Determine the [x, y] coordinate at the center of the cell enclosing the given text.  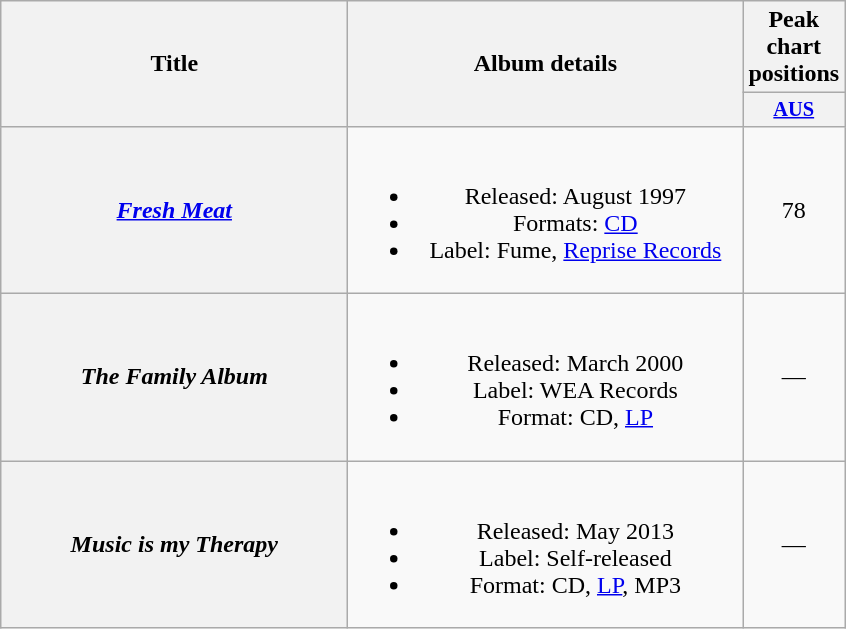
Peak chart positions [794, 47]
Fresh Meat [174, 210]
78 [794, 210]
The Family Album [174, 378]
Released: May 2013Label: Self-releasedFormat: CD, LP, MP3 [546, 544]
Released: August 1997Formats: CDLabel: Fume, Reprise Records [546, 210]
Released: March 2000Label: WEA RecordsFormat: CD, LP [546, 378]
AUS [794, 110]
Album details [546, 64]
Title [174, 64]
Music is my Therapy [174, 544]
